Scan for the cell matching the given text and deliver its [x, y] coordinate at center. 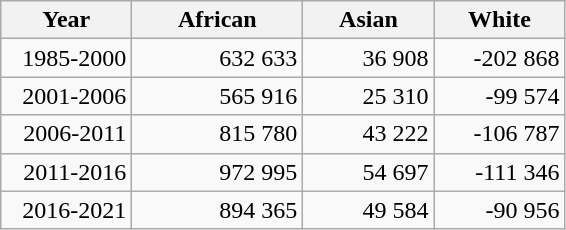
2001-2006 [66, 96]
-99 574 [500, 96]
894 365 [218, 210]
2006-2011 [66, 134]
2016-2021 [66, 210]
-202 868 [500, 58]
White [500, 20]
54 697 [368, 172]
1985-2000 [66, 58]
Year [66, 20]
36 908 [368, 58]
25 310 [368, 96]
632 633 [218, 58]
Asian [368, 20]
2011-2016 [66, 172]
-111 346 [500, 172]
972 995 [218, 172]
African [218, 20]
815 780 [218, 134]
43 222 [368, 134]
-90 956 [500, 210]
565 916 [218, 96]
49 584 [368, 210]
-106 787 [500, 134]
